Extract the [X, Y] coordinate from the center of the cell holding the provided text.  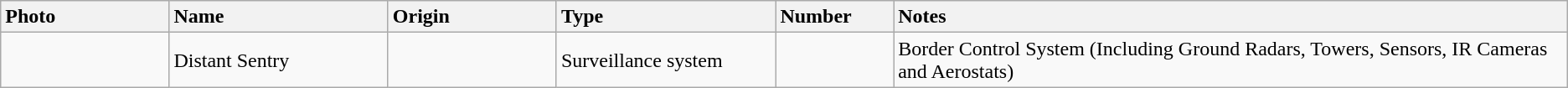
Distant Sentry [278, 60]
Border Control System (Including Ground Radars, Towers, Sensors, IR Cameras and Aerostats) [1231, 60]
Notes [1231, 17]
Origin [472, 17]
Type [665, 17]
Photo [85, 17]
Surveillance system [665, 60]
Name [278, 17]
Number [834, 17]
